Return the [x, y] coordinate for the center point of the cell that contains the specified text.  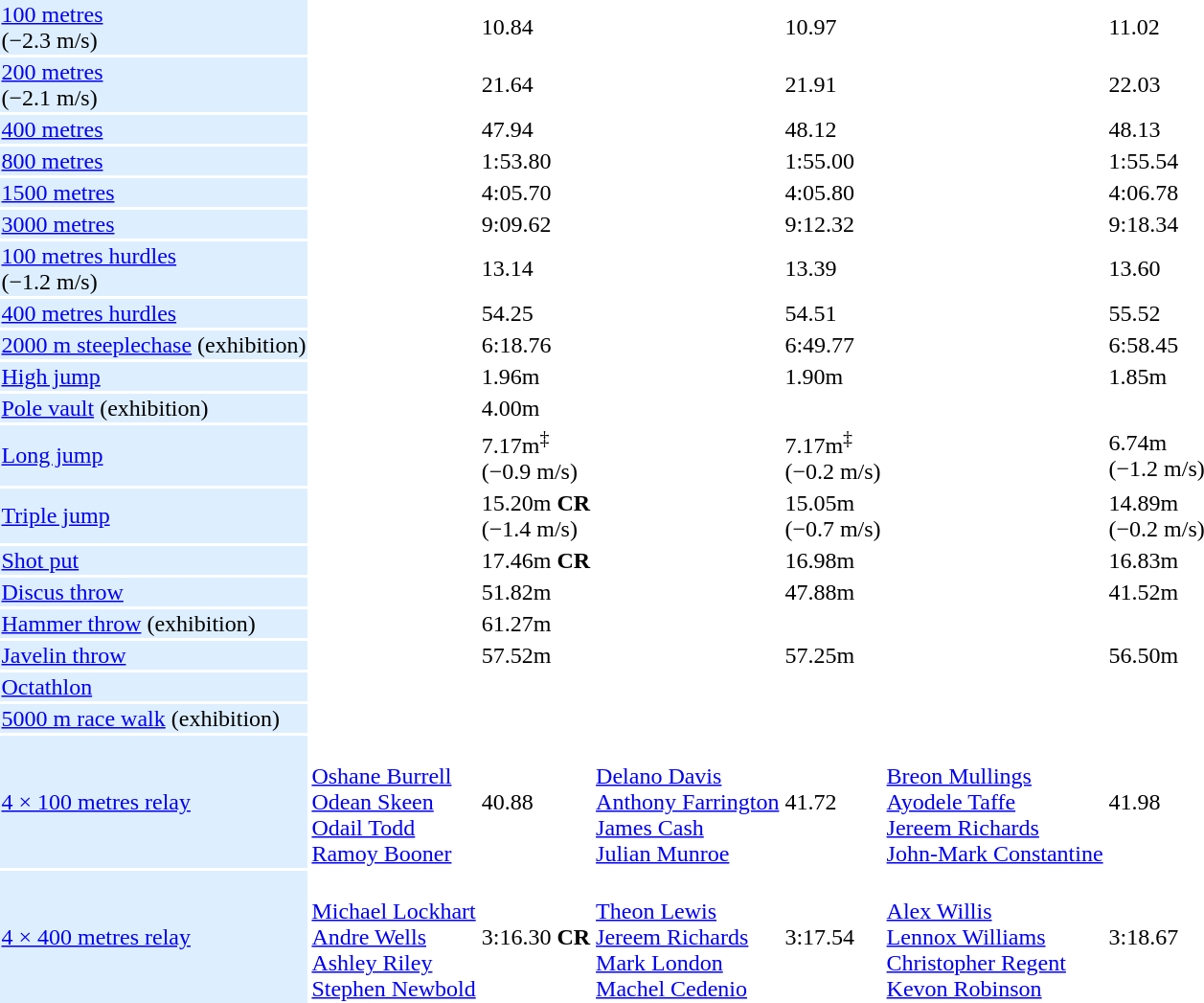
100 metres hurdles (−1.2 m/s) [153, 268]
Javelin throw [153, 655]
10.84 [535, 27]
High jump [153, 376]
Breon MullingsAyodele Taffe Jereem Richards John-Mark Constantine [994, 802]
51.82m [535, 592]
21.64 [535, 84]
15.05m (−0.7 m/s) [833, 515]
4 × 400 metres relay [153, 937]
10.97 [833, 27]
61.27m [535, 624]
2000 m steeplechase (exhibition) [153, 345]
1:55.00 [833, 161]
1:53.80 [535, 161]
57.25m [833, 655]
200 metres (−2.1 m/s) [153, 84]
Triple jump [153, 515]
13.14 [535, 268]
4:05.70 [535, 193]
400 metres hurdles [153, 313]
Oshane BurrellOdean Skeen Odail Todd Ramoy Booner [394, 802]
5000 m race walk (exhibition) [153, 718]
Alex WillisLennox WilliamsChristopher RegentKevon Robinson [994, 937]
9:12.32 [833, 224]
Discus throw [153, 592]
400 metres [153, 129]
1.96m [535, 376]
Delano DavisAnthony Farrington James Cash Julian Munroe [688, 802]
9:09.62 [535, 224]
7.17m‡ (−0.2 m/s) [833, 456]
100 metres (−2.3 m/s) [153, 27]
Hammer throw (exhibition) [153, 624]
1.90m [833, 376]
Theon LewisJereem RichardsMark LondonMachel Cedenio [688, 937]
800 metres [153, 161]
40.88 [535, 802]
Pole vault (exhibition) [153, 408]
21.91 [833, 84]
Long jump [153, 456]
4.00m [535, 408]
48.12 [833, 129]
6:18.76 [535, 345]
57.52m [535, 655]
47.94 [535, 129]
7.17m‡ (−0.9 m/s) [535, 456]
4 × 100 metres relay [153, 802]
3000 metres [153, 224]
1500 metres [153, 193]
6:49.77 [833, 345]
Michael LockhartAndre WellsAshley RileyStephen Newbold [394, 937]
17.46m CR [535, 560]
16.98m [833, 560]
47.88m [833, 592]
54.25 [535, 313]
54.51 [833, 313]
13.39 [833, 268]
3:16.30 CR [535, 937]
15.20m CR (−1.4 m/s) [535, 515]
Octathlon [153, 687]
41.72 [833, 802]
3:17.54 [833, 937]
4:05.80 [833, 193]
Shot put [153, 560]
